Detect which cell encompasses the target text, then output its [X, Y] center coordinate. 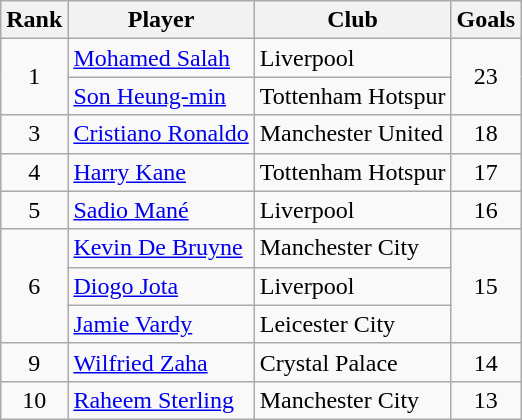
4 [34, 172]
Cristiano Ronaldo [161, 134]
Leicester City [352, 324]
16 [486, 210]
Raheem Sterling [161, 400]
Crystal Palace [352, 362]
Club [352, 20]
18 [486, 134]
15 [486, 286]
10 [34, 400]
1 [34, 77]
5 [34, 210]
Goals [486, 20]
14 [486, 362]
3 [34, 134]
Harry Kane [161, 172]
Mohamed Salah [161, 58]
Diogo Jota [161, 286]
Rank [34, 20]
Son Heung-min [161, 96]
Manchester United [352, 134]
Wilfried Zaha [161, 362]
6 [34, 286]
13 [486, 400]
Player [161, 20]
Sadio Mané [161, 210]
Kevin De Bruyne [161, 248]
17 [486, 172]
Jamie Vardy [161, 324]
23 [486, 77]
9 [34, 362]
